Scan for the cell matching the given text and deliver its (x, y) coordinate at center. 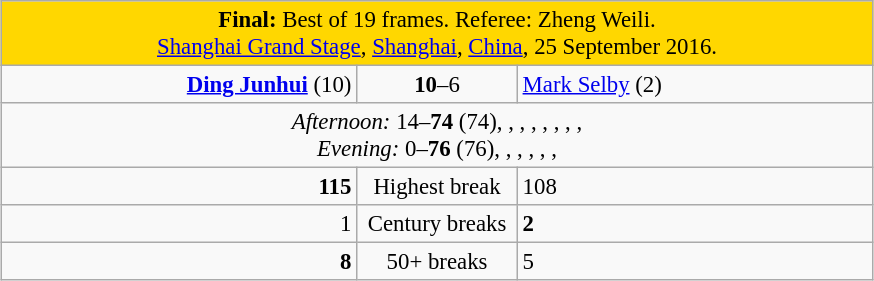
115 (179, 187)
Ding Junhui (10) (179, 85)
8 (179, 262)
5 (695, 262)
1 (179, 224)
108 (695, 187)
Final: Best of 19 frames. Referee: Zheng Weili.Shanghai Grand Stage, Shanghai, China, 25 September 2016. (437, 34)
Highest break (438, 187)
Century breaks (438, 224)
Mark Selby (2) (695, 85)
10–6 (438, 85)
Afternoon: 14–74 (74), , , , , , , , Evening: 0–76 (76), , , , , , (437, 136)
50+ breaks (438, 262)
2 (695, 224)
